Search for the cell housing the specified text and yield its [X, Y] center coordinate. 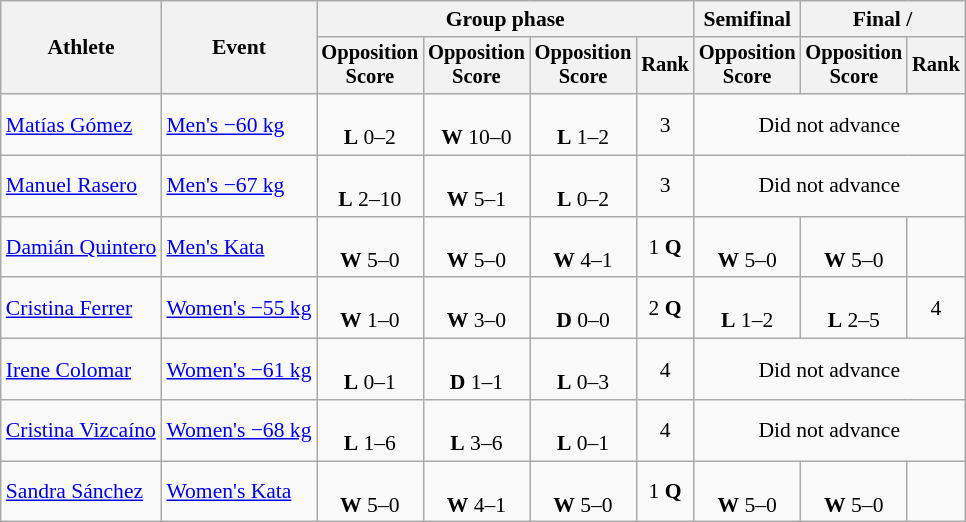
W 10–0 [476, 124]
W 5–1 [476, 186]
Damián Quintero [82, 248]
W 1–0 [370, 308]
Irene Colomar [82, 370]
W 3–0 [476, 308]
L 2–5 [854, 308]
D 1–1 [476, 370]
L 1–6 [370, 430]
Women's Kata [238, 492]
Men's Kata [238, 248]
Cristina Ferrer [82, 308]
L 3–6 [476, 430]
Women's −61 kg [238, 370]
L 2–10 [370, 186]
Matías Gómez [82, 124]
L 0–3 [584, 370]
2 Q [665, 308]
Men's −67 kg [238, 186]
Semifinal [748, 19]
Event [238, 48]
Women's −68 kg [238, 430]
Athlete [82, 48]
Cristina Vizcaíno [82, 430]
Manuel Rasero [82, 186]
Men's −60 kg [238, 124]
Sandra Sánchez [82, 492]
Final / [882, 19]
D 0–0 [584, 308]
Group phase [504, 19]
Women's −55 kg [238, 308]
